For the text-containing cell, return its midpoint in (x, y) coordinate format. 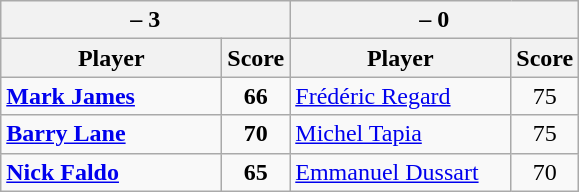
Mark James (112, 96)
– 0 (434, 20)
Barry Lane (112, 134)
Nick Faldo (112, 172)
– 3 (146, 20)
66 (256, 96)
Michel Tapia (400, 134)
Emmanuel Dussart (400, 172)
Frédéric Regard (400, 96)
65 (256, 172)
